Extract the [X, Y] coordinate from the center of the cell holding the provided text.  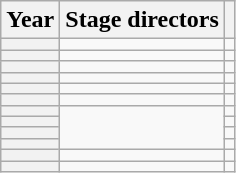
Year [30, 20]
Stage directors [142, 20]
